Detect which cell encompasses the target text, then output its (x, y) center coordinate. 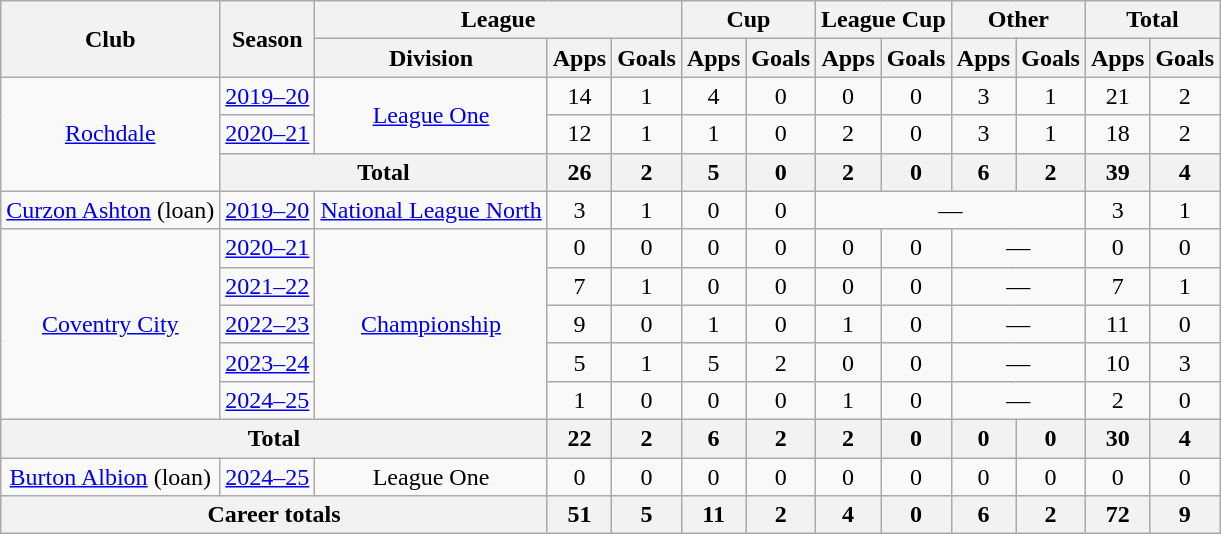
Other (1018, 20)
30 (1117, 438)
51 (579, 515)
21 (1117, 96)
Cup (748, 20)
2023–24 (268, 362)
14 (579, 96)
12 (579, 134)
26 (579, 172)
National League North (431, 210)
39 (1117, 172)
Season (268, 39)
Club (110, 39)
Burton Albion (loan) (110, 477)
League Cup (884, 20)
18 (1117, 134)
Division (431, 58)
Curzon Ashton (loan) (110, 210)
Championship (431, 324)
72 (1117, 515)
2021–22 (268, 286)
Coventry City (110, 324)
League (498, 20)
Career totals (274, 515)
2022–23 (268, 324)
22 (579, 438)
Rochdale (110, 134)
10 (1117, 362)
